Return [X, Y] of the center of cell containing provided text 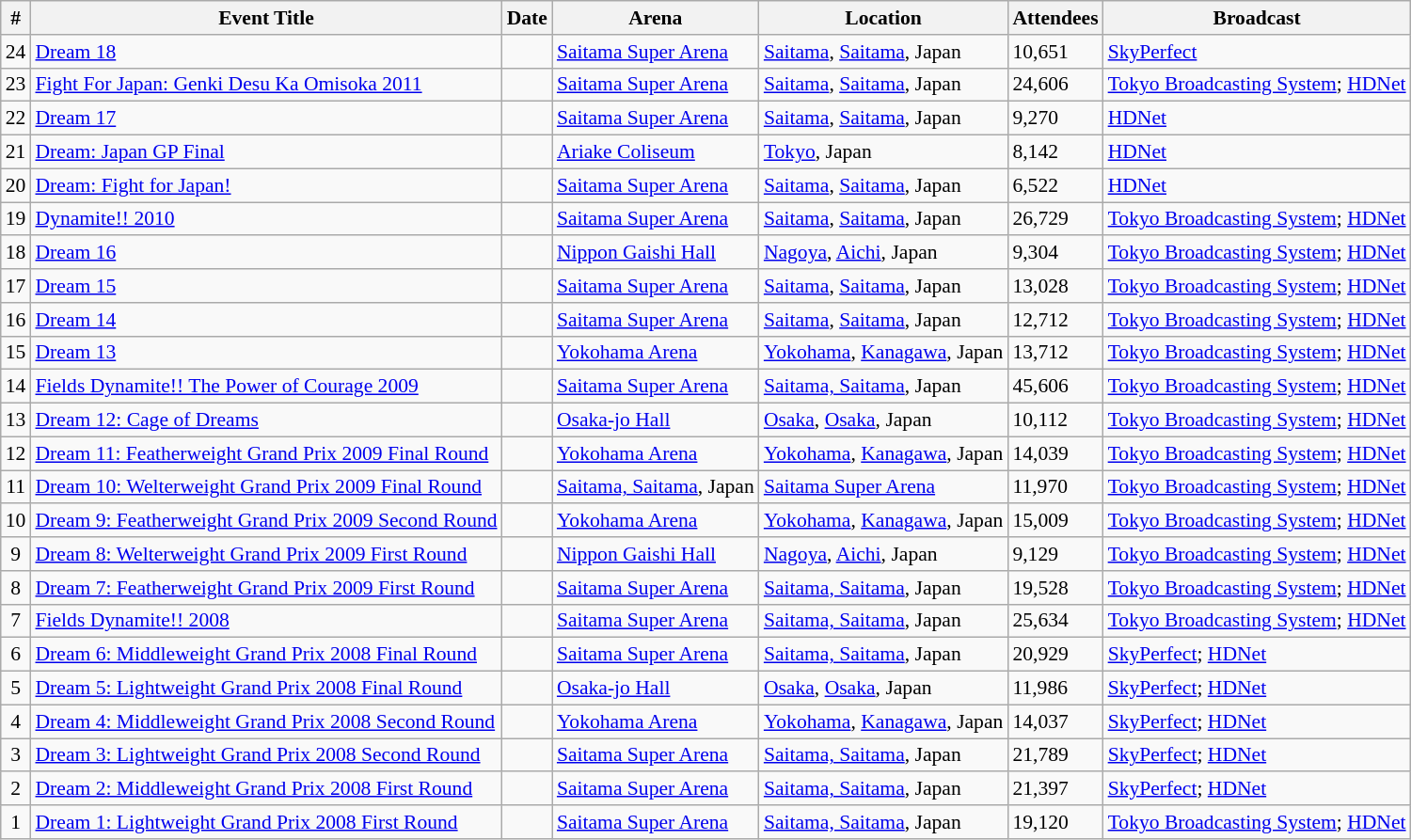
Fight For Japan: Genki Desu Ka Omisoka 2011 [265, 85]
7 [16, 621]
13,028 [1055, 286]
9,129 [1055, 554]
9 [16, 554]
Attendees [1055, 18]
15,009 [1055, 521]
Fields Dynamite!! The Power of Courage 2009 [265, 387]
Arena [656, 18]
14,039 [1055, 453]
11,970 [1055, 487]
11,986 [1055, 689]
Dream 18 [265, 52]
Dream 16 [265, 253]
14,037 [1055, 721]
22 [16, 119]
3 [16, 755]
Dream 17 [265, 119]
Dynamite!! 2010 [265, 219]
Dream 5: Lightweight Grand Prix 2008 Final Round [265, 689]
Dream: Fight for Japan! [265, 185]
23 [16, 85]
Dream 14 [265, 320]
19,528 [1055, 588]
13 [16, 420]
17 [16, 286]
11 [16, 487]
6,522 [1055, 185]
Dream 1: Lightweight Grand Prix 2008 First Round [265, 822]
SkyPerfect [1257, 52]
18 [16, 253]
Dream 6: Middleweight Grand Prix 2008 Final Round [265, 655]
20,929 [1055, 655]
10 [16, 521]
9,304 [1055, 253]
Dream 7: Featherweight Grand Prix 2009 First Round [265, 588]
Dream 10: Welterweight Grand Prix 2009 Final Round [265, 487]
15 [16, 353]
14 [16, 387]
9,270 [1055, 119]
Dream: Japan GP Final [265, 152]
24,606 [1055, 85]
2 [16, 789]
Dream 12: Cage of Dreams [265, 420]
Date [527, 18]
Dream 9: Featherweight Grand Prix 2009 Second Round [265, 521]
8 [16, 588]
Dream 2: Middleweight Grand Prix 2008 First Round [265, 789]
Event Title [265, 18]
12,712 [1055, 320]
21,397 [1055, 789]
20 [16, 185]
Dream 4: Middleweight Grand Prix 2008 Second Round [265, 721]
12 [16, 453]
4 [16, 721]
Dream 8: Welterweight Grand Prix 2009 First Round [265, 554]
Ariake Coliseum [656, 152]
13,712 [1055, 353]
6 [16, 655]
25,634 [1055, 621]
26,729 [1055, 219]
5 [16, 689]
8,142 [1055, 152]
Dream 15 [265, 286]
10,651 [1055, 52]
Location [884, 18]
# [16, 18]
19 [16, 219]
Tokyo, Japan [884, 152]
21 [16, 152]
24 [16, 52]
Dream 13 [265, 353]
45,606 [1055, 387]
Broadcast [1257, 18]
16 [16, 320]
Dream 11: Featherweight Grand Prix 2009 Final Round [265, 453]
1 [16, 822]
Dream 3: Lightweight Grand Prix 2008 Second Round [265, 755]
10,112 [1055, 420]
19,120 [1055, 822]
Fields Dynamite!! 2008 [265, 621]
21,789 [1055, 755]
